Capture the cell that displays the provided text and extract its [x, y] central coordinate. 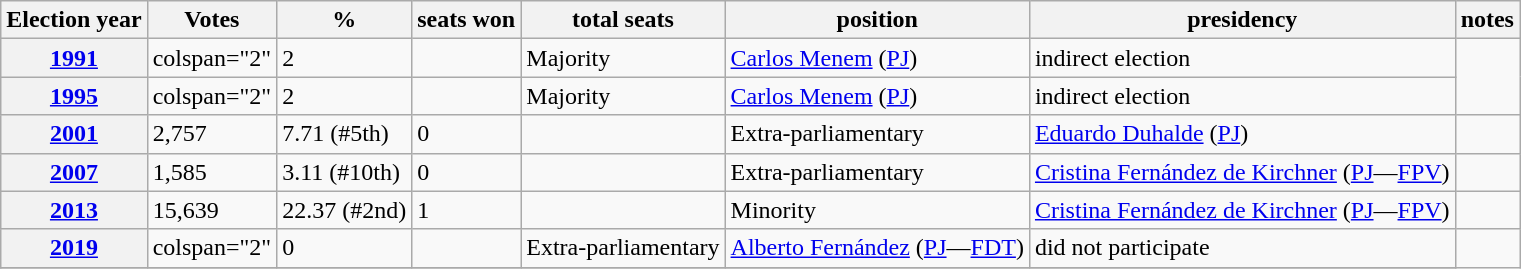
did not participate [1242, 248]
Eduardo Duhalde (PJ) [1242, 134]
presidency [1242, 20]
1991 [74, 58]
2001 [74, 134]
1,585 [212, 172]
2,757 [212, 134]
7.71 (#5th) [344, 134]
1 [466, 210]
22.37 (#2nd) [344, 210]
Election year [74, 20]
Minority [877, 210]
Votes [212, 20]
1995 [74, 96]
notes [1487, 20]
% [344, 20]
position [877, 20]
2019 [74, 248]
Alberto Fernández (PJ—FDT) [877, 248]
3.11 (#10th) [344, 172]
2013 [74, 210]
total seats [623, 20]
15,639 [212, 210]
seats won [466, 20]
2007 [74, 172]
